Extract the [x, y] coordinate from the center of the cell holding the provided text.  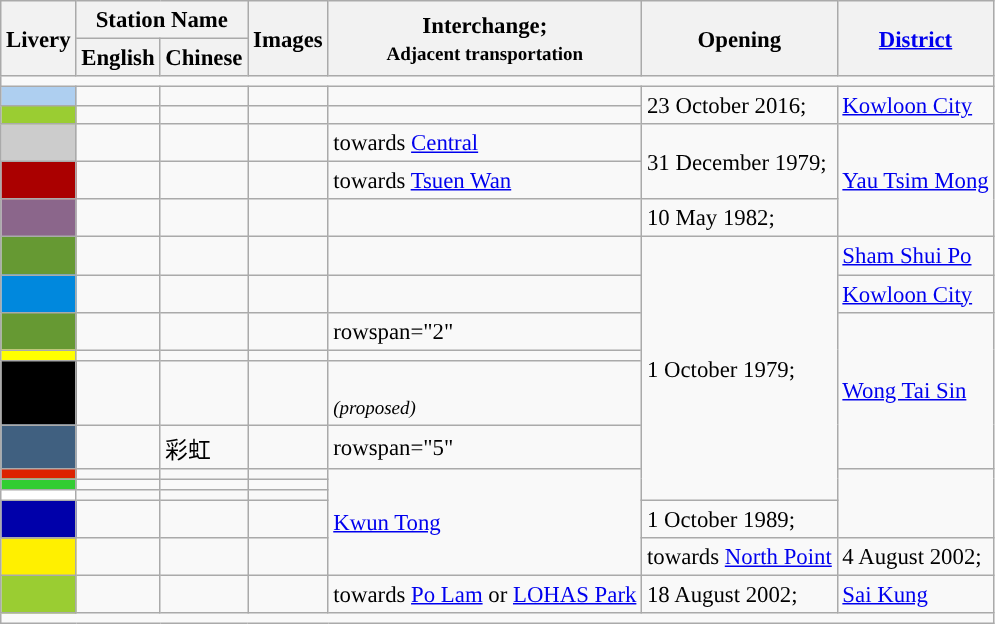
Opening [740, 38]
towards Central [485, 143]
Kwun Tong [485, 522]
towards Tsuen Wan [485, 181]
(proposed) [485, 392]
Yau Tsim Mong [916, 180]
10 May 1982; [740, 219]
Station Name [162, 20]
Interchange;Adjacent transportation [485, 38]
Sham Shui Po [916, 256]
4 August 2002; [916, 557]
towards North Point [740, 557]
31 December 1979; [740, 162]
Wong Tai Sin [916, 390]
1 October 1979; [740, 368]
District [916, 38]
towards Po Lam or LOHAS Park [485, 595]
Images [288, 38]
English [118, 58]
rowspan="5" [485, 447]
1 October 1989; [740, 519]
rowspan="2" [485, 331]
Livery [38, 38]
Chinese [204, 58]
彩虹 [204, 447]
18 August 2002; [740, 595]
Sai Kung [916, 595]
23 October 2016; [740, 106]
